Search for the cell housing the specified text and yield its (x, y) center coordinate. 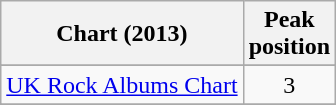
Peakposition (289, 34)
3 (289, 85)
Chart (2013) (122, 34)
UK Rock Albums Chart (122, 85)
